For the text-containing cell, return its midpoint in (x, y) coordinate format. 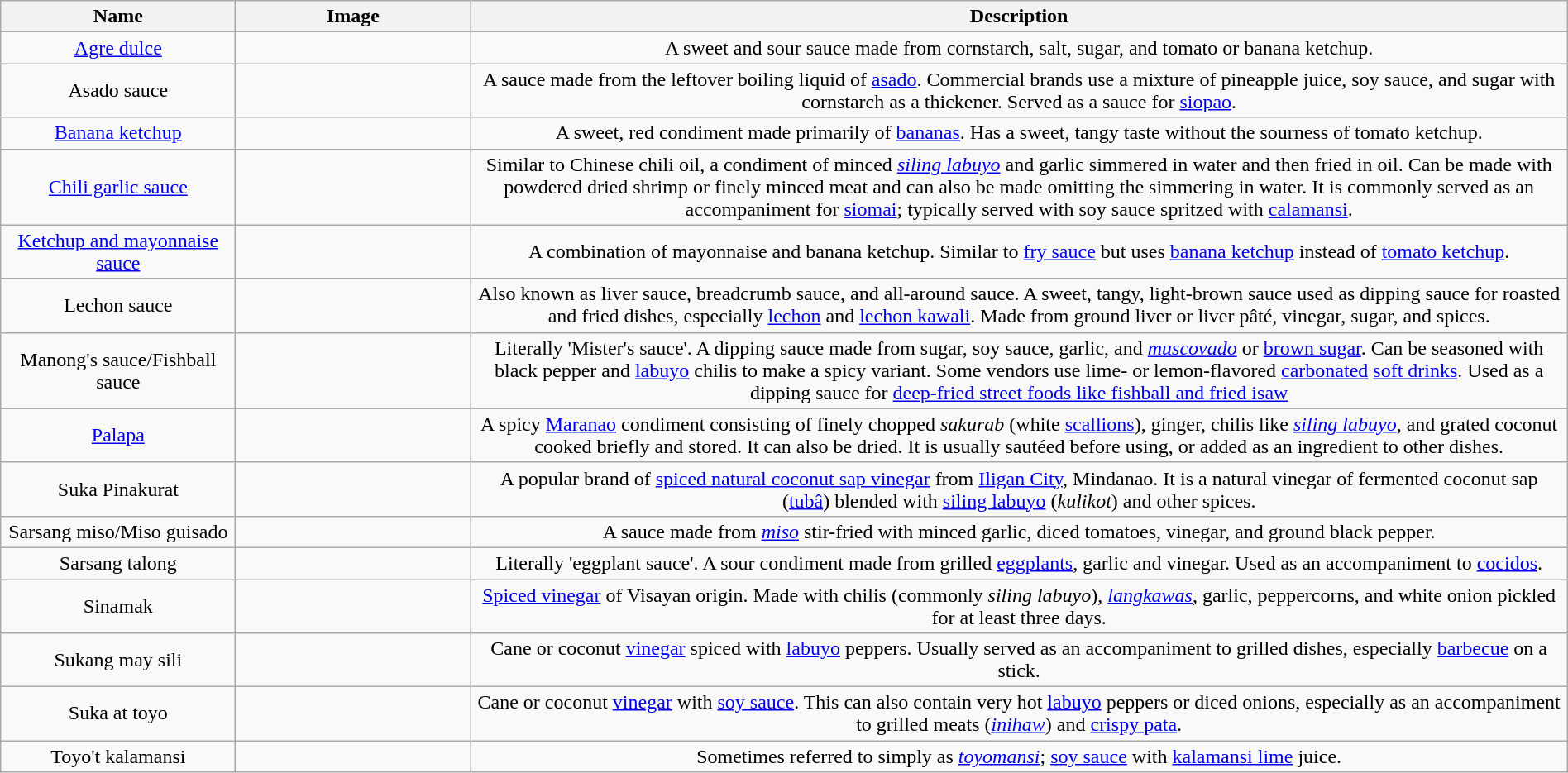
Sukang may sili (118, 660)
A combination of mayonnaise and banana ketchup. Similar to fry sauce but uses banana ketchup instead of tomato ketchup. (1019, 251)
Image (353, 17)
Cane or coconut vinegar spiced with labuyo peppers. Usually served as an accompaniment to grilled dishes, especially barbecue on a stick. (1019, 660)
Name (118, 17)
Suka at toyo (118, 714)
Palapa (118, 435)
Manong's sauce/Fishball sauce (118, 370)
Sarsang talong (118, 563)
Sometimes referred to simply as toyomansi; soy sauce with kalamansi lime juice. (1019, 756)
A sweet and sour sauce made from cornstarch, salt, sugar, and tomato or banana ketchup. (1019, 48)
Sarsang miso/Miso guisado (118, 532)
Agre dulce (118, 48)
Banana ketchup (118, 133)
Chili garlic sauce (118, 187)
Lechon sauce (118, 306)
Literally 'eggplant sauce'. A sour condiment made from grilled eggplants, garlic and vinegar. Used as an accompaniment to cocidos. (1019, 563)
A sweet, red condiment made primarily of bananas. Has a sweet, tangy taste without the sourness of tomato ketchup. (1019, 133)
Description (1019, 17)
Sinamak (118, 605)
A sauce made from miso stir-fried with minced garlic, diced tomatoes, vinegar, and ground black pepper. (1019, 532)
Suka Pinakurat (118, 489)
Ketchup and mayonnaise sauce (118, 251)
Asado sauce (118, 91)
Toyo't kalamansi (118, 756)
